Provide the (X, Y) coordinate of the cell's center where the given text is located.  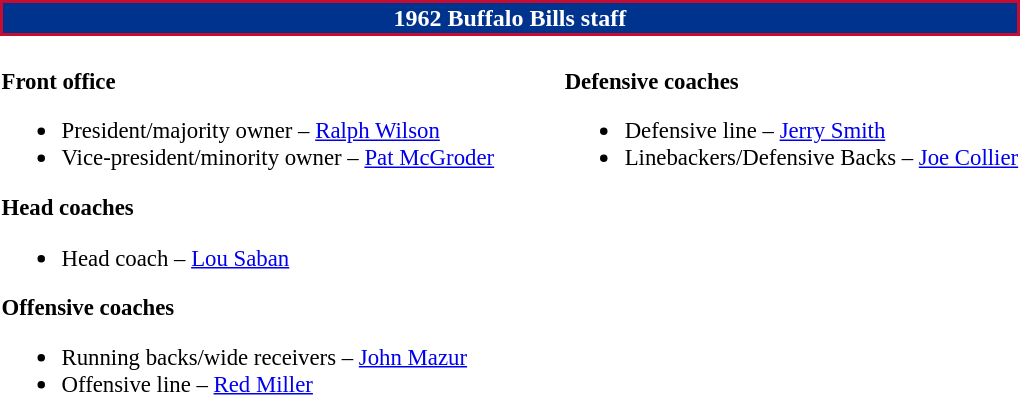
1962 Buffalo Bills staff (510, 18)
